Scan for the cell matching the given text and deliver its (x, y) coordinate at center. 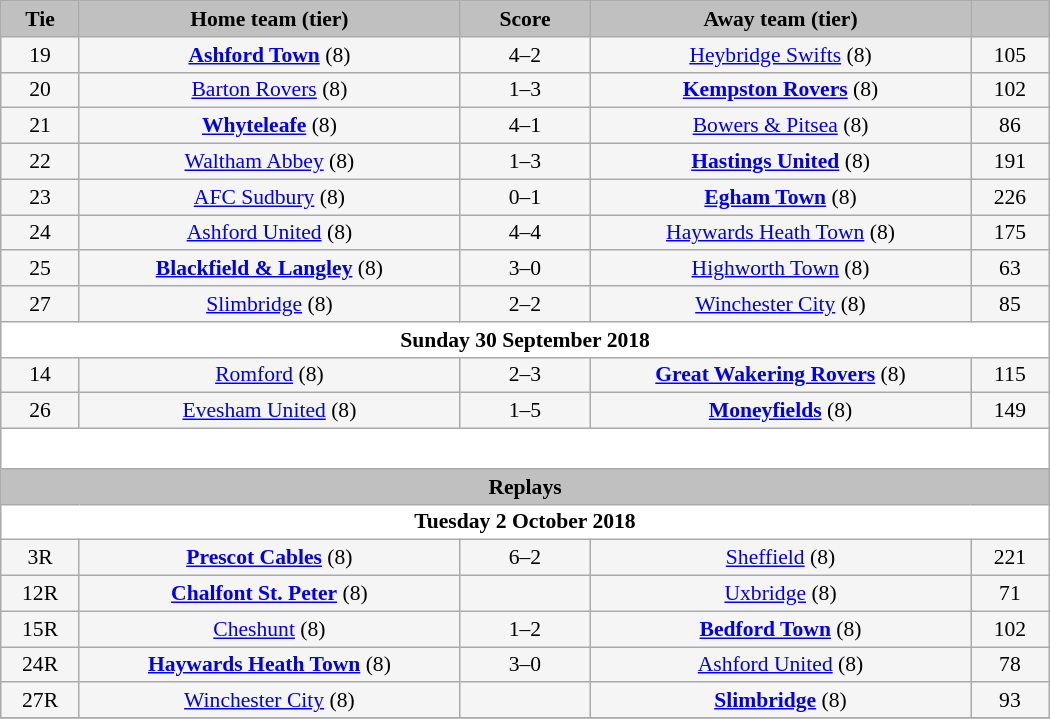
19 (40, 55)
Chalfont St. Peter (8) (269, 594)
191 (1010, 162)
12R (40, 594)
105 (1010, 55)
2–3 (524, 375)
Egham Town (8) (781, 197)
Romford (8) (269, 375)
Bowers & Pitsea (8) (781, 126)
27 (40, 304)
175 (1010, 233)
4–1 (524, 126)
Ashford Town (8) (269, 55)
Bedford Town (8) (781, 629)
Cheshunt (8) (269, 629)
Tuesday 2 October 2018 (525, 522)
Whyteleafe (8) (269, 126)
22 (40, 162)
Moneyfields (8) (781, 411)
71 (1010, 594)
86 (1010, 126)
1–2 (524, 629)
Home team (tier) (269, 19)
221 (1010, 558)
3R (40, 558)
78 (1010, 665)
AFC Sudbury (8) (269, 197)
Score (524, 19)
4–2 (524, 55)
0–1 (524, 197)
93 (1010, 701)
6–2 (524, 558)
14 (40, 375)
15R (40, 629)
27R (40, 701)
226 (1010, 197)
Tie (40, 19)
Kempston Rovers (8) (781, 90)
Blackfield & Langley (8) (269, 269)
Hastings United (8) (781, 162)
Uxbridge (8) (781, 594)
63 (1010, 269)
85 (1010, 304)
Replays (525, 487)
20 (40, 90)
23 (40, 197)
24R (40, 665)
4–4 (524, 233)
149 (1010, 411)
Sunday 30 September 2018 (525, 340)
1–5 (524, 411)
Prescot Cables (8) (269, 558)
Away team (tier) (781, 19)
25 (40, 269)
Sheffield (8) (781, 558)
Evesham United (8) (269, 411)
115 (1010, 375)
26 (40, 411)
24 (40, 233)
Waltham Abbey (8) (269, 162)
Great Wakering Rovers (8) (781, 375)
2–2 (524, 304)
Highworth Town (8) (781, 269)
21 (40, 126)
Barton Rovers (8) (269, 90)
Heybridge Swifts (8) (781, 55)
